Return [X, Y] of the center of cell containing provided text 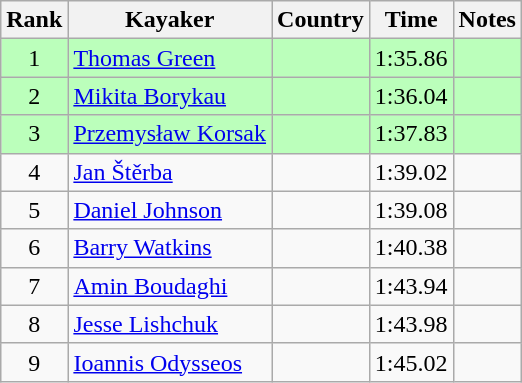
2 [34, 96]
Time [411, 20]
Notes [487, 20]
1:36.04 [411, 96]
8 [34, 324]
Thomas Green [170, 58]
1:40.38 [411, 248]
5 [34, 210]
1:35.86 [411, 58]
1:43.94 [411, 286]
1:39.08 [411, 210]
7 [34, 286]
4 [34, 172]
Rank [34, 20]
Daniel Johnson [170, 210]
Country [321, 20]
3 [34, 134]
1:45.02 [411, 362]
Barry Watkins [170, 248]
Mikita Borykau [170, 96]
9 [34, 362]
Kayaker [170, 20]
Jan Štěrba [170, 172]
Amin Boudaghi [170, 286]
1:37.83 [411, 134]
Przemysław Korsak [170, 134]
Jesse Lishchuk [170, 324]
1 [34, 58]
1:39.02 [411, 172]
1:43.98 [411, 324]
Ioannis Odysseos [170, 362]
6 [34, 248]
